Return the (x, y) coordinate for the center point of the cell that contains the specified text.  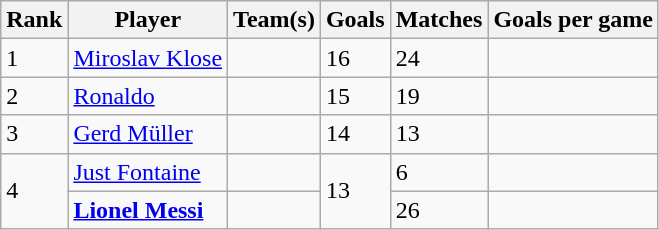
14 (355, 134)
Matches (439, 20)
15 (355, 96)
26 (439, 210)
Rank (34, 20)
4 (34, 191)
Gerd Müller (148, 134)
Team(s) (274, 20)
1 (34, 58)
2 (34, 96)
Just Fontaine (148, 172)
Miroslav Klose (148, 58)
Goals (355, 20)
Lionel Messi (148, 210)
24 (439, 58)
Ronaldo (148, 96)
Player (148, 20)
3 (34, 134)
Goals per game (574, 20)
6 (439, 172)
16 (355, 58)
19 (439, 96)
